Provide the (x, y) coordinate of the cell's center where the given text is located.  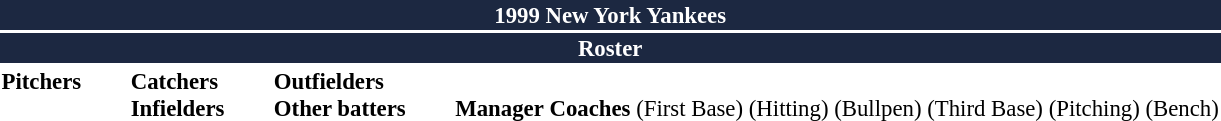
1999 New York Yankees (610, 15)
Roster (610, 48)
